Pinpoint the cell where the given text exists, returning its [X, Y] midpoint coordinate. 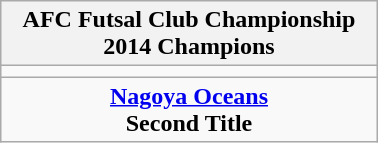
AFC Futsal Club Championship 2014 Champions [189, 34]
Nagoya OceansSecond Title [189, 110]
